Return (x, y) of the center of cell containing provided text 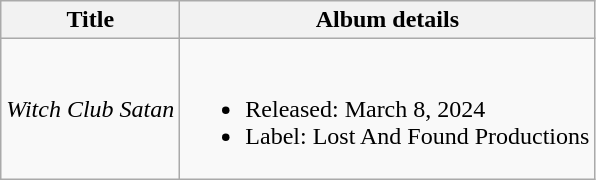
Title (90, 20)
Album details (388, 20)
Released: March 8, 2024Label: Lost And Found Productions (388, 109)
Witch Club Satan (90, 109)
